From the cell containing the given text, extract its center point as (X, Y) coordinate. 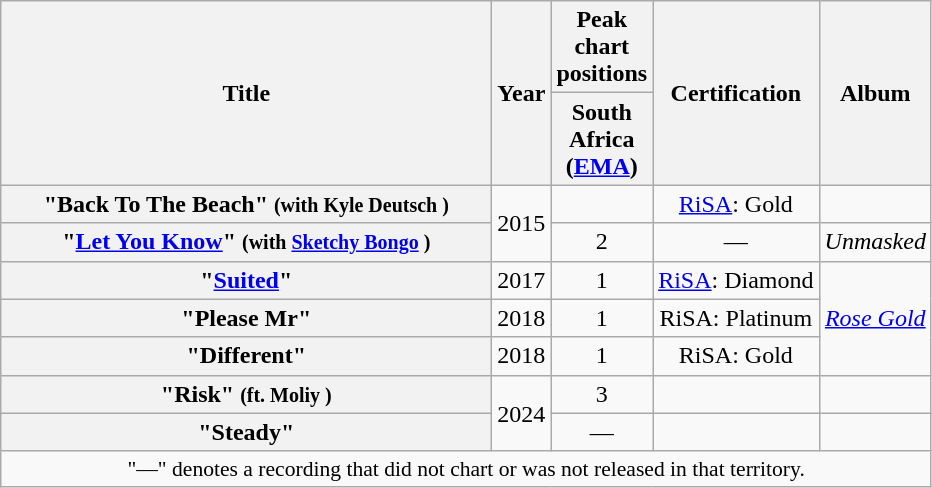
Unmasked (875, 242)
3 (602, 394)
2015 (522, 223)
RiSA: Diamond (736, 280)
Peak chart positions (602, 47)
"Back To The Beach" (with Kyle Deutsch ) (246, 204)
Album (875, 93)
"Different" (246, 356)
2017 (522, 280)
"Suited" (246, 280)
"Risk" (ft. Moliy ) (246, 394)
2024 (522, 413)
"Steady" (246, 432)
Title (246, 93)
"Please Mr" (246, 318)
2 (602, 242)
RiSA: Platinum (736, 318)
Certification (736, 93)
Rose Gold (875, 318)
Year (522, 93)
"Let You Know" (with Sketchy Bongo ) (246, 242)
South Africa (EMA) (602, 139)
"—" denotes a recording that did not chart or was not released in that territory. (466, 469)
